Locate the cell with the specified text and output its [X, Y] center coordinate. 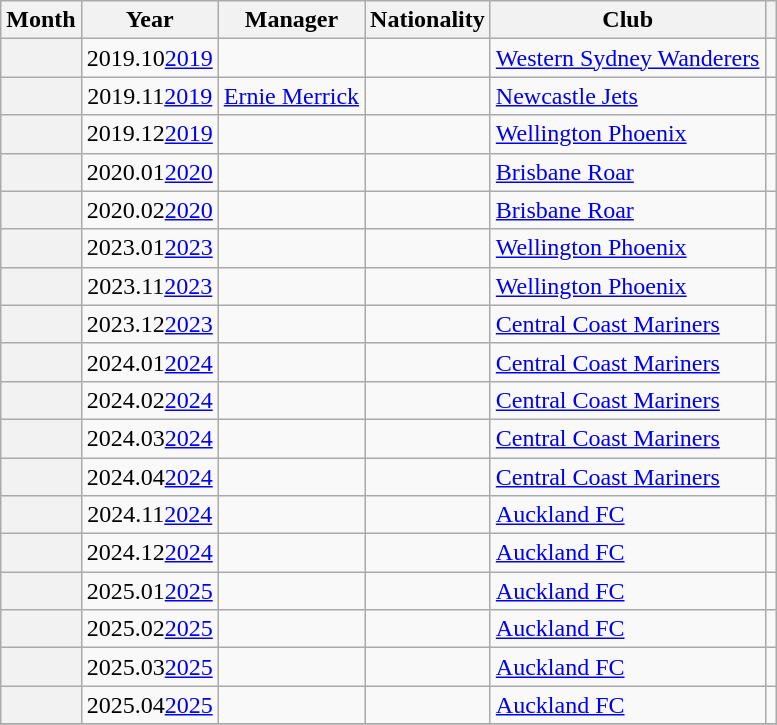
Nationality [428, 20]
2025.022025 [150, 629]
2019.102019 [150, 58]
2020.022020 [150, 210]
2020.012020 [150, 172]
2025.032025 [150, 667]
2024.012024 [150, 362]
Manager [291, 20]
2019.112019 [150, 96]
Western Sydney Wanderers [628, 58]
2023.112023 [150, 286]
Ernie Merrick [291, 96]
2024.032024 [150, 438]
2024.022024 [150, 400]
Club [628, 20]
Month [41, 20]
2024.112024 [150, 515]
2019.122019 [150, 134]
2023.122023 [150, 324]
2025.042025 [150, 705]
2023.012023 [150, 248]
Newcastle Jets [628, 96]
2025.012025 [150, 591]
Year [150, 20]
2024.042024 [150, 477]
2024.122024 [150, 553]
